From the cell containing the given text, extract its center point as [X, Y] coordinate. 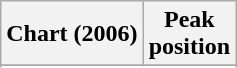
Peakposition [189, 34]
Chart (2006) [72, 34]
